Find where the given text appears and provide that cell's center as (X, Y) coordinate. 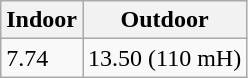
7.74 (42, 58)
13.50 (110 mH) (164, 58)
Outdoor (164, 20)
Indoor (42, 20)
